Extract the (x, y) coordinate from the center of the cell holding the provided text.  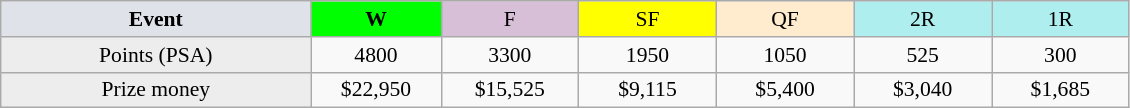
W (376, 19)
1050 (785, 55)
1950 (648, 55)
2R (923, 19)
$22,950 (376, 90)
Event (156, 19)
$5,400 (785, 90)
3300 (510, 55)
Points (PSA) (156, 55)
QF (785, 19)
1R (1061, 19)
SF (648, 19)
$3,040 (923, 90)
4800 (376, 55)
Prize money (156, 90)
525 (923, 55)
$15,525 (510, 90)
F (510, 19)
$9,115 (648, 90)
300 (1061, 55)
$1,685 (1061, 90)
